Capture the cell that displays the provided text and extract its [X, Y] central coordinate. 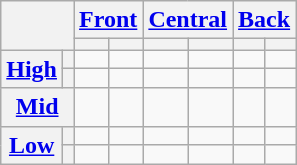
Back [264, 20]
Central [188, 20]
Low [32, 145]
Mid [38, 107]
Front [108, 20]
High [32, 69]
